Search for the cell housing the specified text and yield its (x, y) center coordinate. 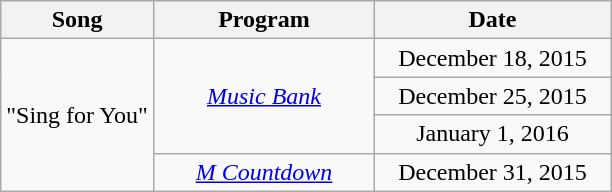
"Sing for You" (78, 115)
Program (264, 20)
M Countdown (264, 172)
December 25, 2015 (493, 96)
January 1, 2016 (493, 134)
Music Bank (264, 96)
December 18, 2015 (493, 58)
Date (493, 20)
Song (78, 20)
December 31, 2015 (493, 172)
